Extract the (x, y) coordinate from the center of the cell holding the provided text.  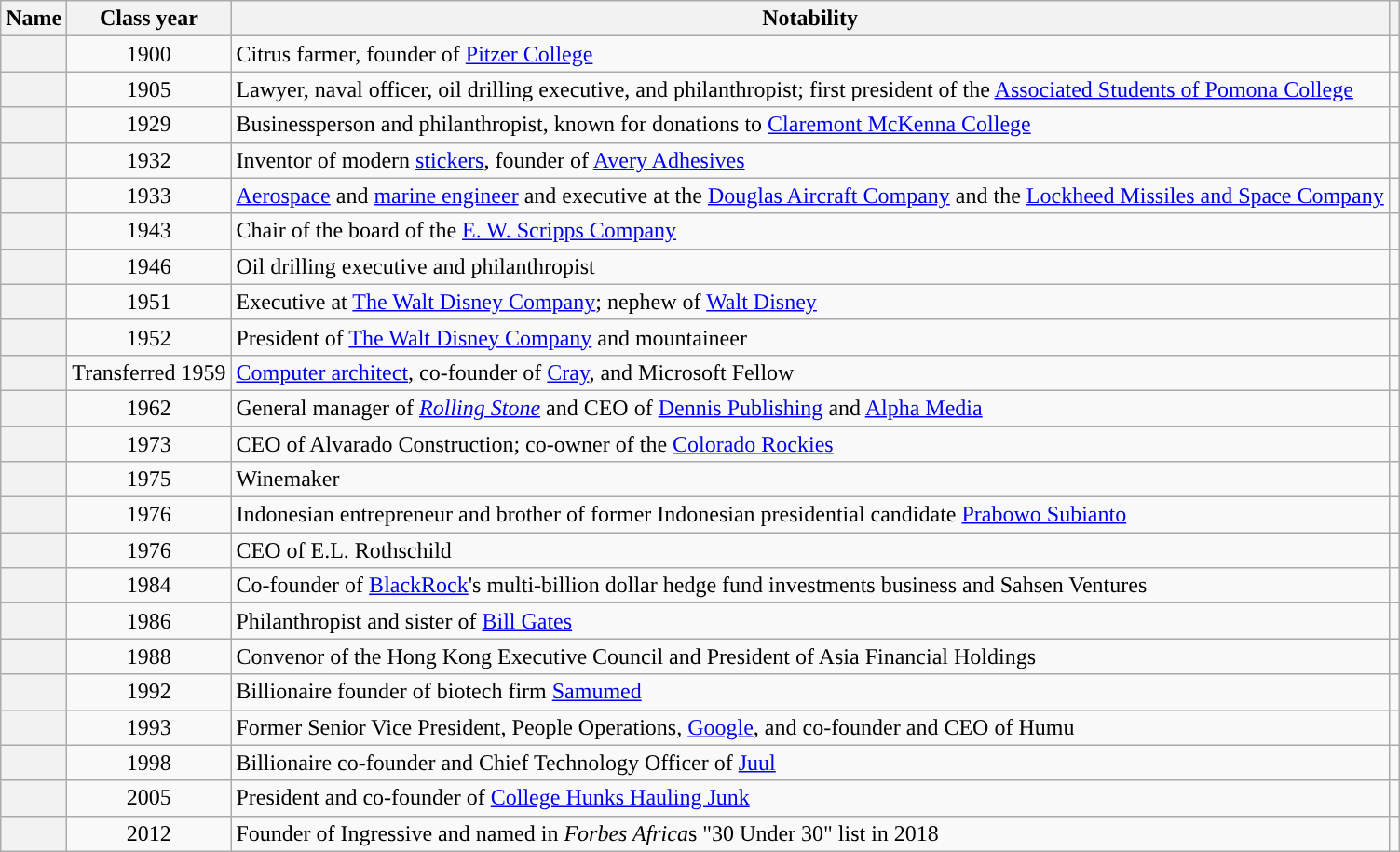
Computer architect, co-founder of Cray, and Microsoft Fellow (810, 372)
1946 (149, 266)
Indonesian entrepreneur and brother of former Indonesian presidential candidate Prabowo Subianto (810, 515)
Billionaire co-founder and Chief Technology Officer of Juul (810, 763)
Transferred 1959 (149, 372)
1998 (149, 763)
1943 (149, 231)
CEO of E.L. Rothschild (810, 550)
Billionaire founder of biotech firm Samumed (810, 692)
Oil drilling executive and philanthropist (810, 266)
Philanthropist and sister of Bill Gates (810, 621)
Citrus farmer, founder of Pitzer College (810, 54)
Businessperson and philanthropist, known for donations to Claremont McKenna College (810, 125)
Executive at The Walt Disney Company; nephew of Walt Disney (810, 302)
1992 (149, 692)
Former Senior Vice President, People Operations, Google, and co-founder and CEO of Humu (810, 727)
Class year (149, 19)
1988 (149, 656)
Inventor of modern stickers, founder of Avery Adhesives (810, 160)
CEO of Alvarado Construction; co-owner of the Colorado Rockies (810, 444)
Name (34, 19)
Notability (810, 19)
2005 (149, 798)
1973 (149, 444)
General manager of Rolling Stone and CEO of Dennis Publishing and Alpha Media (810, 408)
Convenor of the Hong Kong Executive Council and President of Asia Financial Holdings (810, 656)
President and co-founder of College Hunks Hauling Junk (810, 798)
Co-founder of BlackRock's multi-billion dollar hedge fund investments business and Sahsen Ventures (810, 586)
1951 (149, 302)
1984 (149, 586)
1900 (149, 54)
1993 (149, 727)
1986 (149, 621)
1952 (149, 337)
1929 (149, 125)
1933 (149, 196)
1962 (149, 408)
1932 (149, 160)
Founder of Ingressive and named in Forbes Africas "30 Under 30" list in 2018 (810, 833)
President of The Walt Disney Company and mountaineer (810, 337)
Aerospace and marine engineer and executive at the Douglas Aircraft Company and the Lockheed Missiles and Space Company (810, 196)
Winemaker (810, 480)
2012 (149, 833)
Lawyer, naval officer, oil drilling executive, and philanthropist; first president of the Associated Students of Pomona College (810, 89)
1905 (149, 89)
Chair of the board of the E. W. Scripps Company (810, 231)
1975 (149, 480)
